Search for the cell housing the specified text and yield its [x, y] center coordinate. 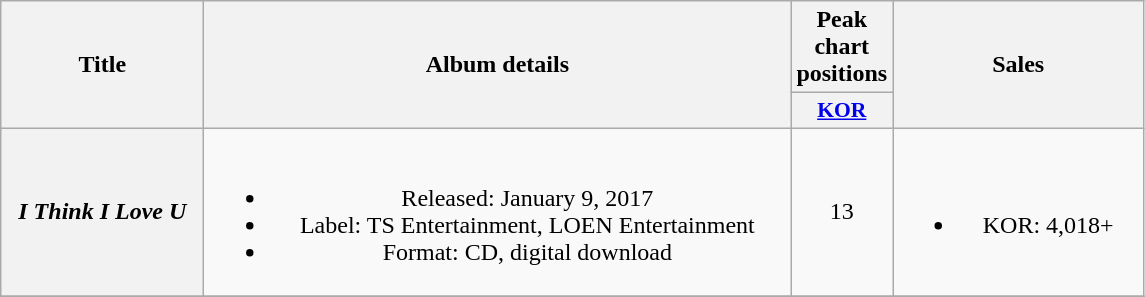
KOR: 4,018+ [1018, 212]
13 [842, 212]
Sales [1018, 65]
Released: January 9, 2017Label: TS Entertainment, LOEN EntertainmentFormat: CD, digital download [498, 212]
Album details [498, 65]
Title [102, 65]
Peak chart positions [842, 47]
KOR [842, 111]
I Think I Love U [102, 212]
